Return (x, y) of the center of cell containing provided text 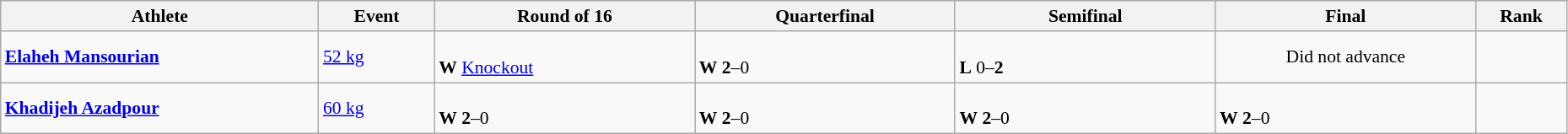
Final (1346, 16)
Did not advance (1346, 57)
Athlete (160, 16)
L 0–2 (1085, 57)
Quarterfinal (825, 16)
Round of 16 (565, 16)
Semifinal (1085, 16)
Khadijeh Azadpour (160, 108)
Rank (1522, 16)
52 kg (376, 57)
Event (376, 16)
W Knockout (565, 57)
60 kg (376, 108)
Elaheh Mansourian (160, 57)
